Pinpoint the cell where the given text exists, returning its (X, Y) midpoint coordinate. 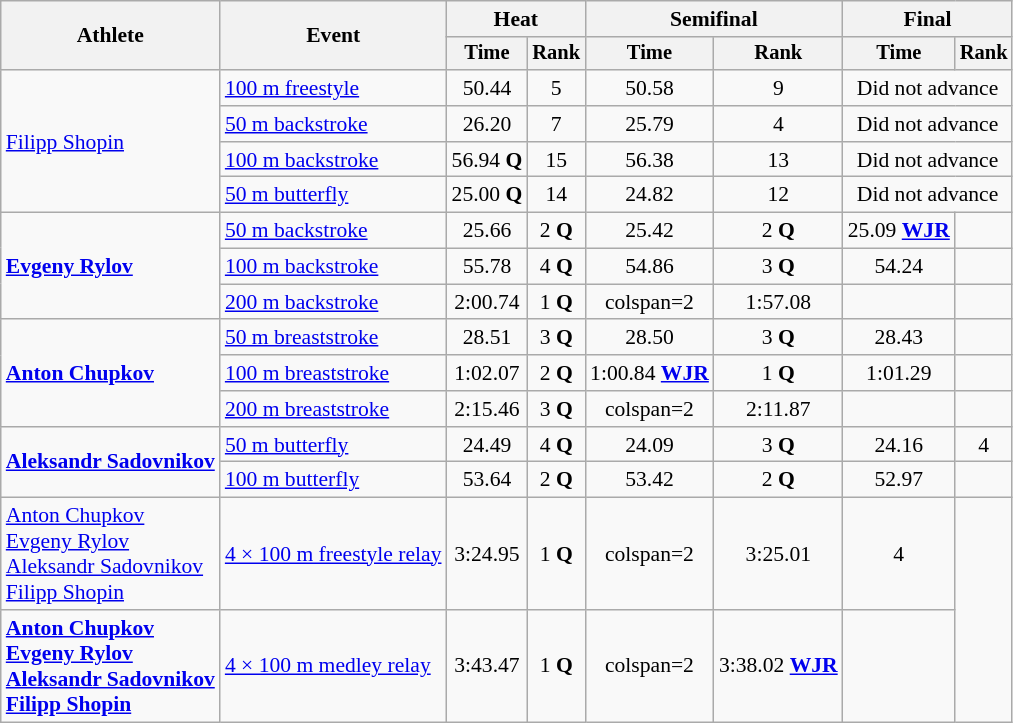
Heat (516, 19)
Evgeny Rylov (110, 266)
24.16 (899, 445)
26.20 (488, 124)
54.86 (650, 267)
50 m breaststroke (334, 338)
Athlete (110, 36)
14 (556, 195)
24.49 (488, 445)
2:11.87 (778, 409)
25.42 (650, 231)
1:57.08 (778, 302)
56.38 (650, 160)
Event (334, 36)
9 (778, 88)
28.51 (488, 338)
Semifinal (714, 19)
24.09 (650, 445)
2:00.74 (488, 302)
4 × 100 m freestyle relay (334, 554)
53.64 (488, 480)
12 (778, 195)
5 (556, 88)
24.82 (650, 195)
1:01.29 (899, 373)
15 (556, 160)
Anton Chupkov (110, 374)
53.42 (650, 480)
100 m breaststroke (334, 373)
25.00 Q (488, 195)
1:00.84 WJR (650, 373)
200 m backstroke (334, 302)
52.97 (899, 480)
3:24.95 (488, 554)
55.78 (488, 267)
Final (928, 19)
25.09 WJR (899, 231)
7 (556, 124)
4 × 100 m medley relay (334, 666)
3:43.47 (488, 666)
100 m butterfly (334, 480)
200 m breaststroke (334, 409)
28.50 (650, 338)
54.24 (899, 267)
25.79 (650, 124)
50.44 (488, 88)
50.58 (650, 88)
3:25.01 (778, 554)
56.94 Q (488, 160)
Filipp Shopin (110, 141)
28.43 (899, 338)
13 (778, 160)
Aleksandr Sadovnikov (110, 462)
25.66 (488, 231)
100 m freestyle (334, 88)
1:02.07 (488, 373)
3:38.02 WJR (778, 666)
2:15.46 (488, 409)
